Capture the cell that displays the provided text and extract its (x, y) central coordinate. 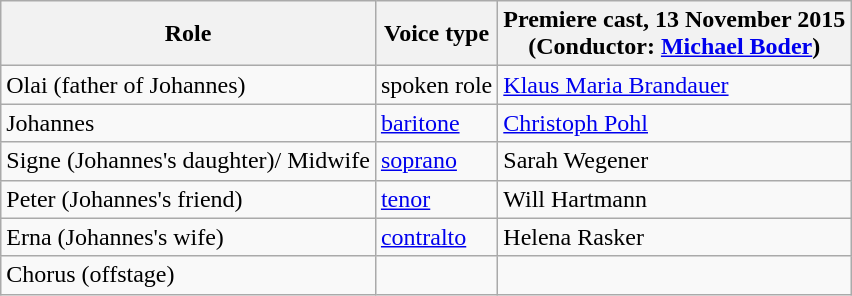
soprano (436, 161)
Role (188, 34)
Premiere cast, 13 November 2015(Conductor: Michael Boder) (674, 34)
Klaus Maria Brandauer (674, 85)
Voice type (436, 34)
spoken role (436, 85)
Signe (Johannes's daughter)/ Midwife (188, 161)
Sarah Wegener (674, 161)
Erna (Johannes's wife) (188, 237)
Peter (Johannes's friend) (188, 199)
baritone (436, 123)
Helena Rasker (674, 237)
Johannes (188, 123)
Will Hartmann (674, 199)
Olai (father of Johannes) (188, 85)
tenor (436, 199)
Christoph Pohl (674, 123)
contralto (436, 237)
Chorus (offstage) (188, 275)
